Detect which cell encompasses the target text, then output its (X, Y) center coordinate. 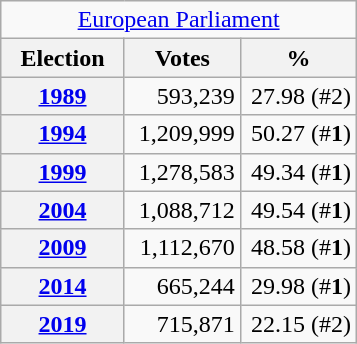
50.27 (#1) (298, 134)
1999 (63, 172)
2019 (63, 324)
Votes (182, 58)
European Parliament (179, 20)
22.15 (#2) (298, 324)
2004 (63, 210)
1,278,583 (182, 172)
27.98 (#2) (298, 96)
593,239 (182, 96)
1,209,999 (182, 134)
49.54 (#1) (298, 210)
29.98 (#1) (298, 286)
665,244 (182, 286)
2014 (63, 286)
49.34 (#1) (298, 172)
Election (63, 58)
715,871 (182, 324)
1989 (63, 96)
48.58 (#1) (298, 248)
1,088,712 (182, 210)
2009 (63, 248)
1994 (63, 134)
% (298, 58)
1,112,670 (182, 248)
